Identify which cell holds the provided text, then report its [x, y] central coordinate. 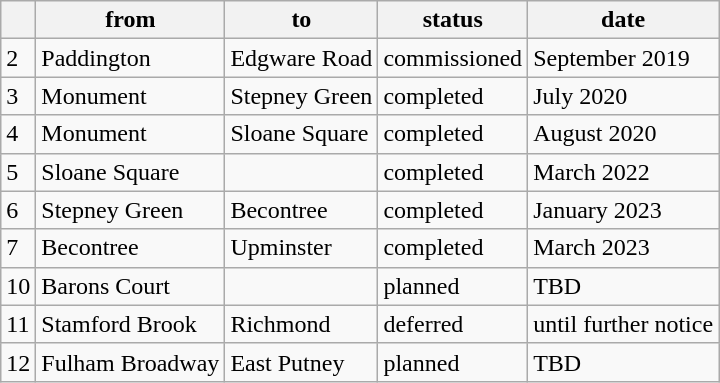
March 2022 [624, 172]
10 [18, 286]
to [302, 20]
Upminster [302, 248]
Edgware Road [302, 58]
Fulham Broadway [130, 362]
commissioned [453, 58]
2 [18, 58]
September 2019 [624, 58]
East Putney [302, 362]
until further notice [624, 324]
7 [18, 248]
6 [18, 210]
Barons Court [130, 286]
March 2023 [624, 248]
12 [18, 362]
January 2023 [624, 210]
3 [18, 96]
4 [18, 134]
July 2020 [624, 96]
11 [18, 324]
date [624, 20]
August 2020 [624, 134]
from [130, 20]
Richmond [302, 324]
status [453, 20]
deferred [453, 324]
Stamford Brook [130, 324]
5 [18, 172]
Paddington [130, 58]
